Scan for the cell matching the given text and deliver its [x, y] coordinate at center. 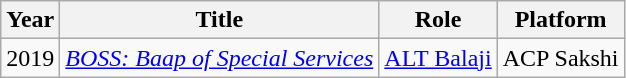
Year [30, 20]
BOSS: Baap of Special Services [220, 58]
Role [438, 20]
ALT Balaji [438, 58]
2019 [30, 58]
Title [220, 20]
Platform [560, 20]
ACP Sakshi [560, 58]
